Identify which cell holds the provided text, then report its [X, Y] central coordinate. 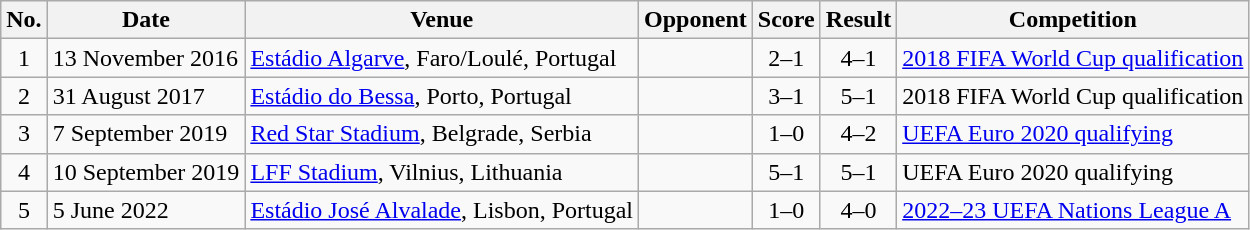
Result [858, 20]
Score [786, 20]
Red Star Stadium, Belgrade, Serbia [442, 134]
2022–23 UEFA Nations League A [1073, 210]
3 [24, 134]
13 November 2016 [146, 58]
10 September 2019 [146, 172]
4–1 [858, 58]
LFF Stadium, Vilnius, Lithuania [442, 172]
3–1 [786, 96]
4–0 [858, 210]
2 [24, 96]
Estádio do Bessa, Porto, Portugal [442, 96]
31 August 2017 [146, 96]
Estádio Algarve, Faro/Loulé, Portugal [442, 58]
7 September 2019 [146, 134]
Estádio José Alvalade, Lisbon, Portugal [442, 210]
No. [24, 20]
Date [146, 20]
1 [24, 58]
Competition [1073, 20]
4–2 [858, 134]
5 June 2022 [146, 210]
4 [24, 172]
2–1 [786, 58]
Venue [442, 20]
Opponent [696, 20]
5 [24, 210]
